Locate the cell with the specified text and output its (X, Y) center coordinate. 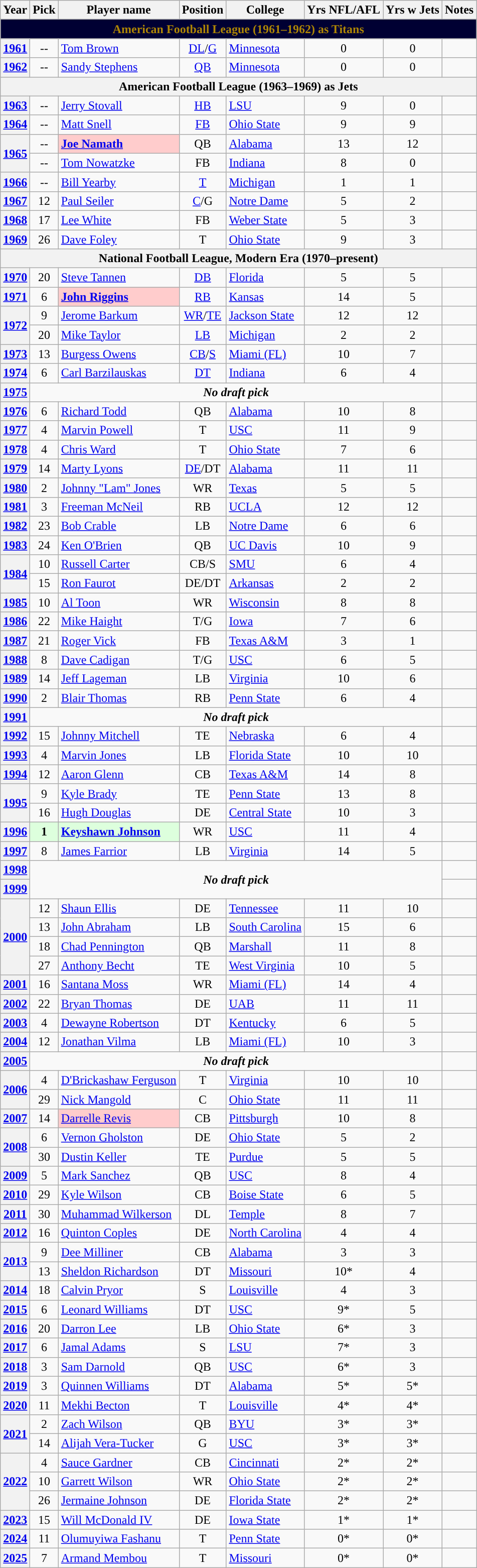
Yrs w Jets (413, 10)
Muhammad Wilkerson (118, 1214)
1982 (15, 526)
Dustin Keller (118, 1156)
2004 (15, 1042)
BYU (265, 1424)
North Carolina (265, 1233)
27 (44, 966)
WR/TE (203, 316)
17 (44, 220)
DL/G (203, 48)
Shaun Ellis (118, 908)
2012 (15, 1233)
Blair Thomas (118, 698)
Iowa State (265, 1520)
Leonard Williams (118, 1309)
Bill Yearby (118, 182)
1976 (15, 411)
1993 (15, 755)
2019 (15, 1386)
Russell Carter (118, 564)
Sam Darnold (118, 1367)
D'Brickashaw Ferguson (118, 1080)
Iowa (265, 622)
Burgess Owens (118, 354)
1979 (15, 468)
2024 (15, 1539)
Wisconsin (265, 602)
Matt Snell (118, 125)
South Carolina (265, 927)
Nebraska (265, 736)
DL (203, 1214)
Marvin Powell (118, 430)
Tom Brown (118, 48)
Garrett Wilson (118, 1482)
HB (203, 105)
American Football League (1961–1962) as Titans (239, 29)
1975 (15, 392)
2008 (15, 1147)
1974 (15, 373)
Sheldon Richardson (118, 1271)
Pittsburgh (265, 1118)
Chris Ward (118, 449)
Keyshawn Johnson (118, 831)
1995 (15, 803)
Jackson State (265, 316)
Sandy Stephens (118, 67)
Aaron Glenn (118, 774)
2002 (15, 1004)
Kentucky (265, 1023)
21 (44, 641)
2025 (15, 1558)
2011 (15, 1214)
1967 (15, 201)
2016 (15, 1329)
Ron Faurot (118, 583)
Jerry Stovall (118, 105)
1999 (15, 889)
Lee White (118, 220)
1966 (15, 182)
Quinnen Williams (118, 1386)
Notes (459, 10)
West Virginia (265, 966)
Tennessee (265, 908)
C/G (203, 201)
C (203, 1099)
Carl Barzilauskas (118, 373)
1996 (15, 831)
2017 (15, 1348)
2007 (15, 1118)
1964 (15, 125)
Mike Haight (118, 622)
2005 (15, 1061)
Alijah Vera-Tucker (118, 1443)
Dave Foley (118, 239)
Dave Cadigan (118, 660)
2022 (15, 1482)
1983 (15, 545)
John Abraham (118, 927)
Roger Vick (118, 641)
1961 (15, 48)
1969 (15, 239)
2015 (15, 1309)
Position (203, 10)
Johnny "Lam" Jones (118, 488)
1987 (15, 641)
Kyle Brady (118, 793)
Temple (265, 1214)
Marvin Jones (118, 755)
2006 (15, 1090)
Weber State (265, 220)
Jermaine Johnson (118, 1501)
Sauce Gardner (118, 1463)
Pick (44, 10)
1990 (15, 698)
2013 (15, 1262)
Johnny Mitchell (118, 736)
1965 (15, 153)
UCLA (265, 507)
Mark Sanchez (118, 1176)
Will McDonald IV (118, 1520)
1972 (15, 325)
Joe Namath (118, 144)
Arkansas (265, 583)
2021 (15, 1433)
Armand Membou (118, 1558)
1962 (15, 67)
1978 (15, 449)
Kyle Wilson (118, 1195)
2014 (15, 1290)
9* (344, 1309)
1988 (15, 660)
1973 (15, 354)
2003 (15, 1023)
Anthony Becht (118, 966)
1994 (15, 774)
2010 (15, 1195)
1968 (15, 220)
Jeff Lageman (118, 679)
UC Davis (265, 545)
1981 (15, 507)
Purdue (265, 1156)
Darron Lee (118, 1329)
Tom Nowatzke (118, 163)
2001 (15, 985)
College (265, 10)
Central State (265, 812)
Steve Tannen (118, 278)
Darrelle Revis (118, 1118)
John Riggins (118, 297)
1989 (15, 679)
American Football League (1963–1969) as Jets (239, 86)
Player name (118, 10)
Calvin Pryor (118, 1290)
Mekhi Becton (118, 1405)
Bryan Thomas (118, 1004)
1986 (15, 622)
National Football League, Modern Era (1970–present) (239, 259)
Marty Lyons (118, 468)
Mike Taylor (118, 335)
Nick Mangold (118, 1099)
2009 (15, 1176)
10* (344, 1271)
Hugh Douglas (118, 812)
Ken O'Brien (118, 545)
Jonathan Vilma (118, 1042)
1977 (15, 430)
G (203, 1443)
1998 (15, 870)
Cincinnati (265, 1463)
Kansas (265, 297)
1970 (15, 278)
7* (344, 1348)
1992 (15, 736)
1985 (15, 602)
Vernon Gholston (118, 1137)
Quinton Coples (118, 1233)
Dee Milliner (118, 1252)
Richard Todd (118, 411)
Olumuyiwa Fashanu (118, 1539)
2023 (15, 1520)
1963 (15, 105)
Florida (265, 278)
Santana Moss (118, 985)
1997 (15, 851)
Boise State (265, 1195)
Texas (265, 488)
24 (44, 545)
1971 (15, 297)
1980 (15, 488)
James Farrior (118, 851)
SMU (265, 564)
Jerome Barkum (118, 316)
Paul Seiler (118, 201)
Zach Wilson (118, 1424)
2000 (15, 937)
Al Toon (118, 602)
Chad Pennington (118, 946)
DB (203, 278)
Jamal Adams (118, 1348)
23 (44, 526)
Marshall (265, 946)
2018 (15, 1367)
UAB (265, 1004)
Year (15, 10)
Freeman McNeil (118, 507)
Bob Crable (118, 526)
1984 (15, 574)
1991 (15, 717)
Yrs NFL/AFL (344, 10)
Dewayne Robertson (118, 1023)
2020 (15, 1405)
